Output the [X, Y] coordinate of the center of the cell containing the given text.  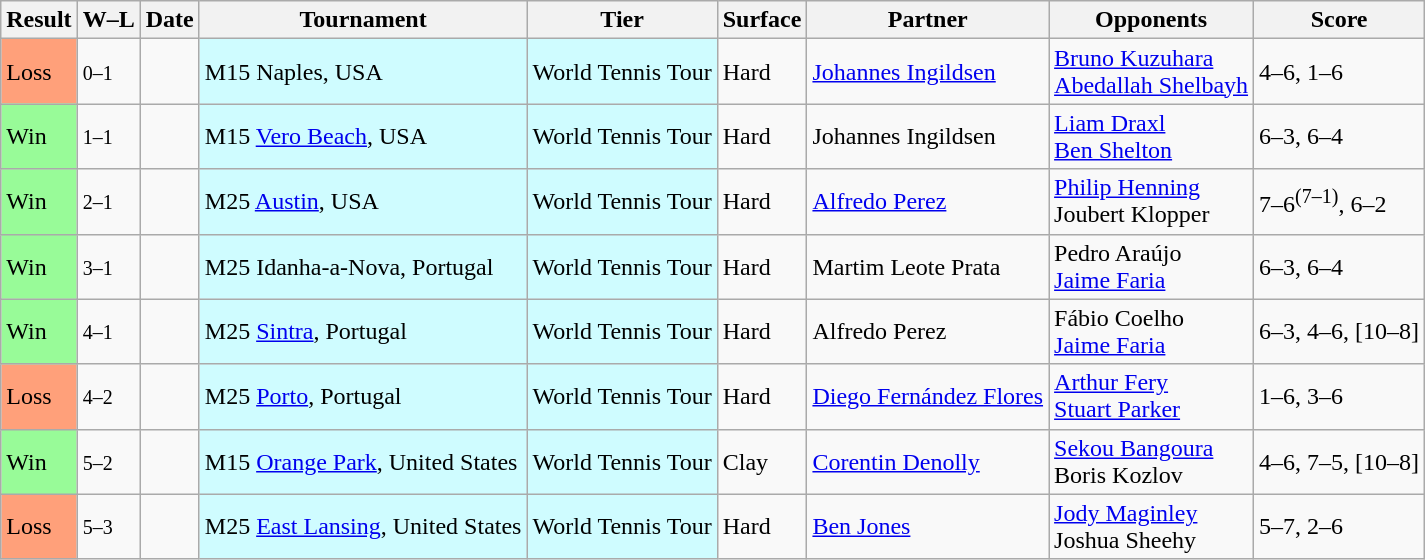
M15 Vero Beach, USA [363, 136]
1–6, 3–6 [1340, 396]
W–L [108, 20]
1–1 [108, 136]
Result [39, 20]
Bruno Kuzuhara Abedallah Shelbayh [1152, 72]
Arthur Fery Stuart Parker [1152, 396]
M25 Porto, Portugal [363, 396]
Corentin Denolly [928, 462]
Opponents [1152, 20]
Partner [928, 20]
Clay [762, 462]
Fábio Coelho Jaime Faria [1152, 332]
Jody Maginley Joshua Sheehy [1152, 526]
4–2 [108, 396]
4–6, 1–6 [1340, 72]
4–6, 7–5, [10–8] [1340, 462]
3–1 [108, 266]
Tier [622, 20]
Liam Draxl Ben Shelton [1152, 136]
Surface [762, 20]
6–3, 4–6, [10–8] [1340, 332]
5–3 [108, 526]
Pedro Araújo Jaime Faria [1152, 266]
5–7, 2–6 [1340, 526]
Philip Henning Joubert Klopper [1152, 202]
Tournament [363, 20]
0–1 [108, 72]
M15 Orange Park, United States [363, 462]
M25 Idanha-a-Nova, Portugal [363, 266]
M25 East Lansing, United States [363, 526]
M25 Sintra, Portugal [363, 332]
M25 Austin, USA [363, 202]
Ben Jones [928, 526]
Martim Leote Prata [928, 266]
2–1 [108, 202]
Score [1340, 20]
M15 Naples, USA [363, 72]
7–6(7–1), 6–2 [1340, 202]
Sekou Bangoura Boris Kozlov [1152, 462]
5–2 [108, 462]
Diego Fernández Flores [928, 396]
Date [170, 20]
4–1 [108, 332]
